Determine the (x, y) coordinate at the center of the cell enclosing the given text.  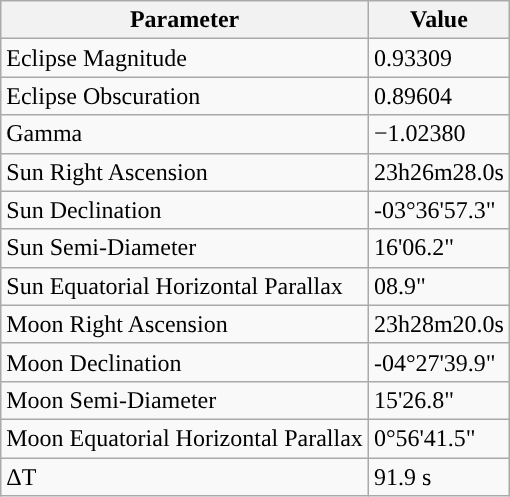
ΔT (185, 477)
Moon Right Ascension (185, 324)
Parameter (185, 20)
Sun Declination (185, 210)
Eclipse Magnitude (185, 58)
−1.02380 (438, 134)
Sun Semi-Diameter (185, 248)
0.93309 (438, 58)
-04°27'39.9" (438, 362)
Gamma (185, 134)
-03°36'57.3" (438, 210)
Eclipse Obscuration (185, 96)
Sun Equatorial Horizontal Parallax (185, 286)
15'26.8" (438, 400)
Moon Equatorial Horizontal Parallax (185, 438)
Sun Right Ascension (185, 172)
23h26m28.0s (438, 172)
91.9 s (438, 477)
08.9" (438, 286)
Moon Declination (185, 362)
16'06.2" (438, 248)
0°56'41.5" (438, 438)
0.89604 (438, 96)
23h28m20.0s (438, 324)
Moon Semi-Diameter (185, 400)
Value (438, 20)
